Output the [x, y] coordinate of the center of the cell containing the given text.  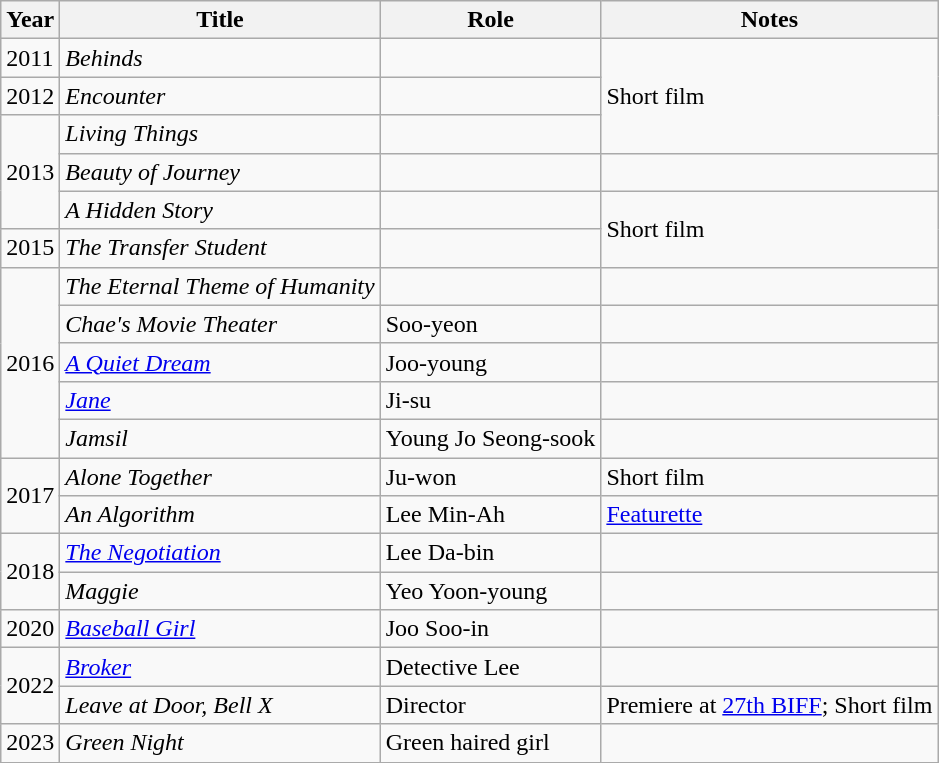
Detective Lee [490, 667]
Young Jo Seong-sook [490, 438]
Year [30, 20]
2011 [30, 58]
The Eternal Theme of Humanity [220, 286]
Green Night [220, 743]
Jane [220, 400]
Director [490, 705]
Joo Soo-in [490, 629]
Chae's Movie Theater [220, 324]
Soo-yeon [490, 324]
Title [220, 20]
2013 [30, 172]
Behinds [220, 58]
Living Things [220, 134]
The Transfer Student [220, 248]
2022 [30, 686]
Jamsil [220, 438]
2018 [30, 572]
Notes [770, 20]
2015 [30, 248]
An Algorithm [220, 515]
The Negotiation [220, 553]
Green haired girl [490, 743]
A Quiet Dream [220, 362]
Baseball Girl [220, 629]
Role [490, 20]
Alone Together [220, 477]
Broker [220, 667]
Leave at Door, Bell X [220, 705]
Ji-su [490, 400]
A Hidden Story [220, 210]
2020 [30, 629]
Featurette [770, 515]
Lee Da-bin [490, 553]
Beauty of Journey [220, 172]
Ju-won [490, 477]
Premiere at 27th BIFF; Short film [770, 705]
Lee Min-Ah [490, 515]
Encounter [220, 96]
2016 [30, 362]
2023 [30, 743]
Maggie [220, 591]
2017 [30, 496]
2012 [30, 96]
Joo-young [490, 362]
Yeo Yoon-young [490, 591]
